For the text-containing cell, return its midpoint in (X, Y) coordinate format. 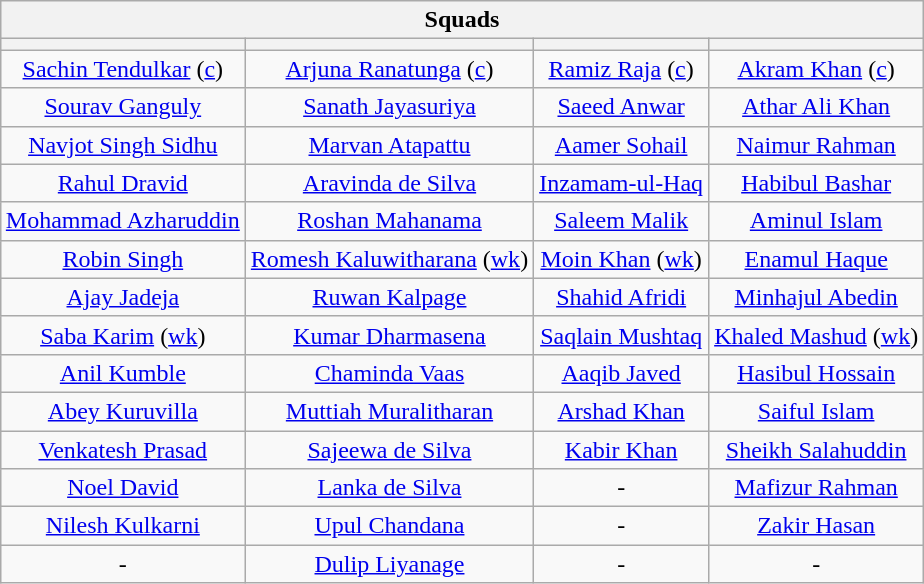
Sanath Jayasuriya (389, 107)
Arshad Khan (622, 411)
Arjuna Ranatunga (c) (389, 69)
Upul Chandana (389, 526)
Squads (462, 20)
Sachin Tendulkar (c) (122, 69)
Ramiz Raja (c) (622, 69)
Marvan Atapattu (389, 145)
Aminul Islam (816, 221)
Muttiah Muralitharan (389, 411)
Aravinda de Silva (389, 183)
Roshan Mahanama (389, 221)
Aamer Sohail (622, 145)
Moin Khan (wk) (622, 259)
Aaqib Javed (622, 373)
Khaled Mashud (wk) (816, 335)
Nilesh Kulkarni (122, 526)
Robin Singh (122, 259)
Sajeewa de Silva (389, 449)
Kumar Dharmasena (389, 335)
Hasibul Hossain (816, 373)
Ajay Jadeja (122, 297)
Dulip Liyanage (389, 564)
Ruwan Kalpage (389, 297)
Kabir Khan (622, 449)
Minhajul Abedin (816, 297)
Saeed Anwar (622, 107)
Shahid Afridi (622, 297)
Naimur Rahman (816, 145)
Sourav Ganguly (122, 107)
Chaminda Vaas (389, 373)
Lanka de Silva (389, 488)
Saiful Islam (816, 411)
Saqlain Mushtaq (622, 335)
Saba Karim (wk) (122, 335)
Mafizur Rahman (816, 488)
Enamul Haque (816, 259)
Athar Ali Khan (816, 107)
Inzamam-ul-Haq (622, 183)
Navjot Singh Sidhu (122, 145)
Rahul Dravid (122, 183)
Zakir Hasan (816, 526)
Habibul Bashar (816, 183)
Venkatesh Prasad (122, 449)
Mohammad Azharuddin (122, 221)
Noel David (122, 488)
Romesh Kaluwitharana (wk) (389, 259)
Akram Khan (c) (816, 69)
Anil Kumble (122, 373)
Abey Kuruvilla (122, 411)
Saleem Malik (622, 221)
Sheikh Salahuddin (816, 449)
